Return the [X, Y] coordinate for the center point of the cell that contains the specified text.  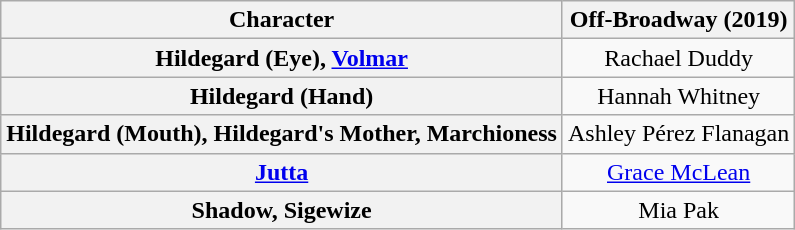
Rachael Duddy [678, 58]
Ashley Pérez Flanagan [678, 134]
Shadow, Sigewize [282, 210]
Hildegard (Eye), Volmar [282, 58]
Grace McLean [678, 172]
Off-Broadway (2019) [678, 20]
Hildegard (Hand) [282, 96]
Hildegard (Mouth), Hildegard's Mother, Marchioness [282, 134]
Hannah Whitney [678, 96]
Jutta [282, 172]
Mia Pak [678, 210]
Character [282, 20]
